Return [X, Y] of the center of cell containing provided text 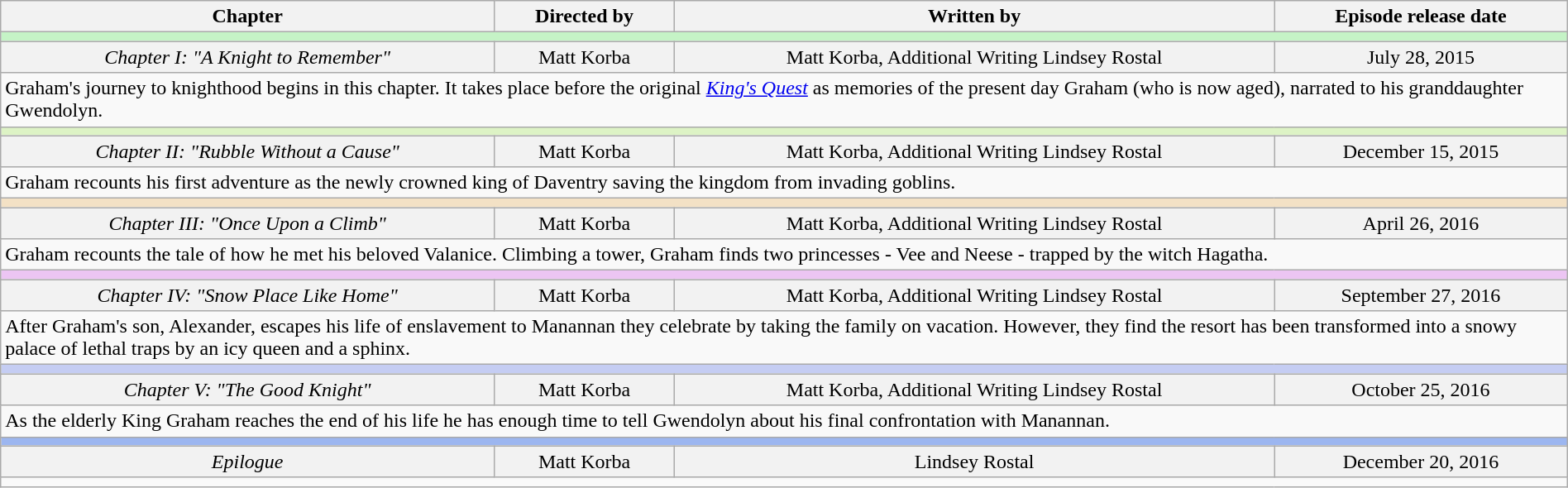
Chapter IV: "Snow Place Like Home" [248, 295]
April 26, 2016 [1421, 222]
Graham recounts his first adventure as the newly crowned king of Daventry saving the kingdom from invading goblins. [784, 182]
October 25, 2016 [1421, 390]
Directed by [585, 17]
December 20, 2016 [1421, 462]
Chapter I: "A Knight to Remember" [248, 57]
Chapter III: "Once Upon a Climb" [248, 222]
Chapter V: "The Good Knight" [248, 390]
Written by [974, 17]
Episode release date [1421, 17]
December 15, 2015 [1421, 151]
Chapter [248, 17]
Chapter II: "Rubble Without a Cause" [248, 151]
Lindsey Rostal [974, 462]
July 28, 2015 [1421, 57]
Epilogue [248, 462]
September 27, 2016 [1421, 295]
As the elderly King Graham reaches the end of his life he has enough time to tell Gwendolyn about his final confrontation with Manannan. [784, 421]
